Determine the [x, y] coordinate at the center of the cell enclosing the given text.  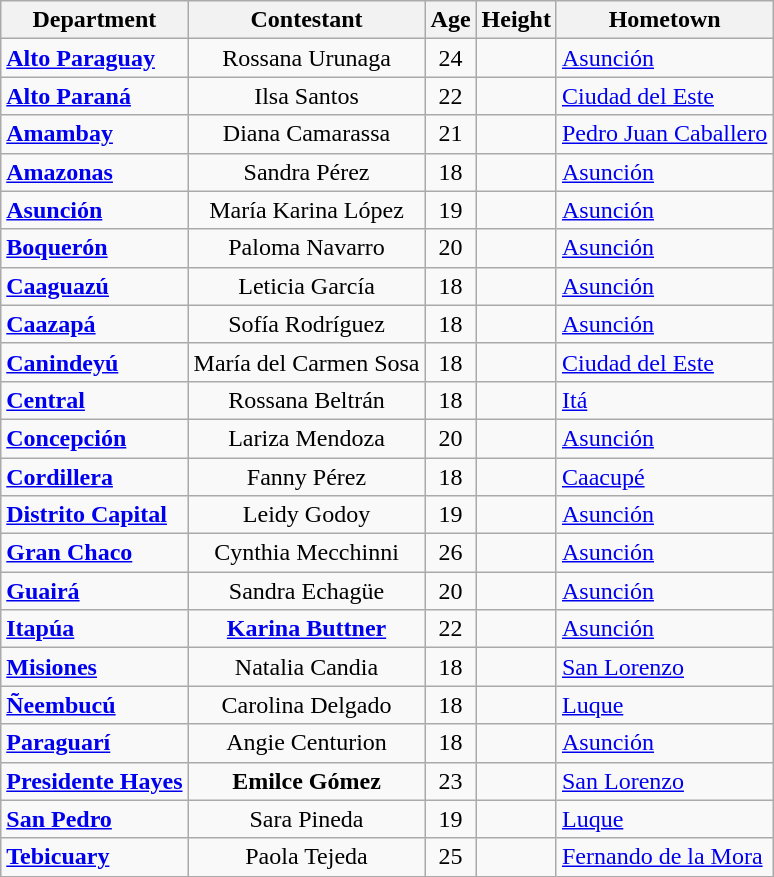
Lariza Mendoza [306, 438]
Sandra Pérez [306, 172]
Height [516, 20]
Caazapá [94, 324]
Rossana Urunaga [306, 58]
Diana Camarassa [306, 134]
Alto Paraguay [94, 58]
Amazonas [94, 172]
Presidente Hayes [94, 781]
26 [450, 553]
Sara Pineda [306, 819]
Leidy Godoy [306, 515]
Emilce Gómez [306, 781]
Rossana Beltrán [306, 400]
Tebicuary [94, 857]
Distrito Capital [94, 515]
23 [450, 781]
Central [94, 400]
21 [450, 134]
Karina Buttner [306, 629]
Paola Tejeda [306, 857]
Paraguarí [94, 743]
Ilsa Santos [306, 96]
María del Carmen Sosa [306, 362]
San Pedro [94, 819]
Natalia Candia [306, 667]
Guairá [94, 591]
Caaguazú [94, 286]
Itapúa [94, 629]
Pedro Juan Caballero [664, 134]
Sandra Echagüe [306, 591]
Fernando de la Mora [664, 857]
Itá [664, 400]
Boquerón [94, 248]
Gran Chaco [94, 553]
Carolina Delgado [306, 705]
Contestant [306, 20]
Concepción [94, 438]
Cynthia Mecchinni [306, 553]
Angie Centurion [306, 743]
Age [450, 20]
Cordillera [94, 477]
Department [94, 20]
María Karina López [306, 210]
Fanny Pérez [306, 477]
Leticia García [306, 286]
25 [450, 857]
Sofía Rodríguez [306, 324]
Paloma Navarro [306, 248]
Canindeyú [94, 362]
Hometown [664, 20]
Amambay [94, 134]
24 [450, 58]
Misiones [94, 667]
Ñeembucú [94, 705]
Alto Paraná [94, 96]
Caacupé [664, 477]
